Capture the cell that displays the provided text and extract its [X, Y] central coordinate. 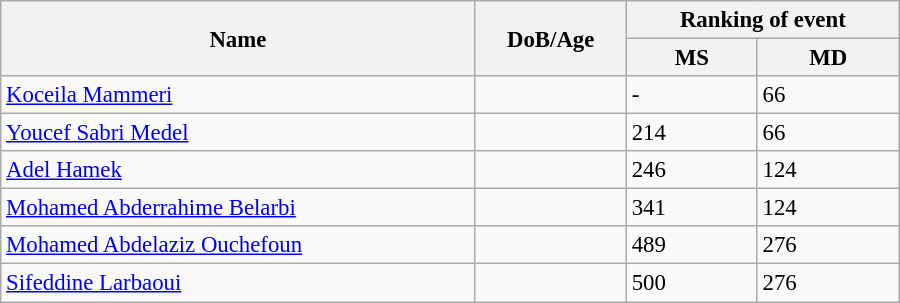
Name [238, 38]
Youcef Sabri Medel [238, 133]
DoB/Age [550, 38]
500 [692, 283]
Adel Hamek [238, 170]
- [692, 95]
Ranking of event [762, 20]
489 [692, 245]
Mohamed Abderrahime Belarbi [238, 208]
Mohamed Abdelaziz Ouchefoun [238, 245]
Sifeddine Larbaoui [238, 283]
341 [692, 208]
Koceila Mammeri [238, 95]
MS [692, 58]
214 [692, 133]
MD [828, 58]
246 [692, 170]
